For the text-containing cell, return its midpoint in [x, y] coordinate format. 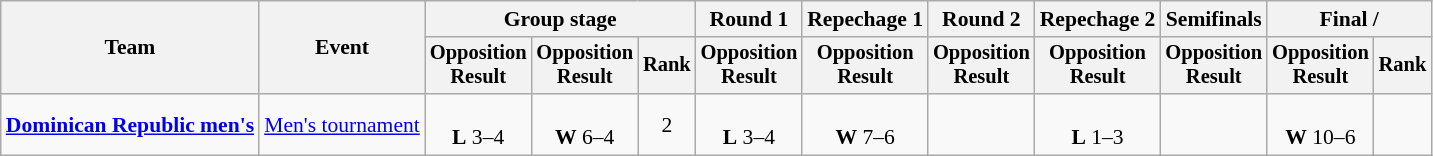
W 10–6 [1320, 124]
L 1–3 [1098, 124]
W 6–4 [584, 124]
Round 1 [750, 19]
Dominican Republic men's [130, 124]
Group stage [560, 19]
Event [342, 48]
W 7–6 [865, 124]
Men's tournament [342, 124]
Final / [1349, 19]
2 [667, 124]
Round 2 [982, 19]
Team [130, 48]
Repechage 2 [1098, 19]
Semifinals [1214, 19]
Repechage 1 [865, 19]
